Extract the [x, y] coordinate from the center of the cell holding the provided text.  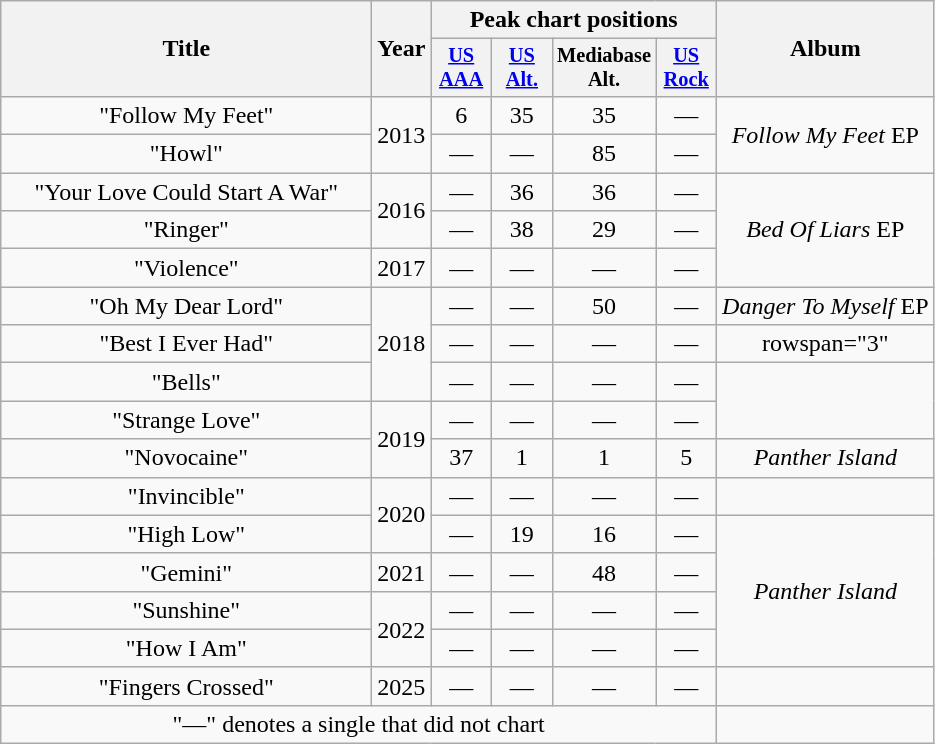
Danger To Myself EP [826, 306]
6 [462, 115]
"Novocaine" [186, 458]
"Violence" [186, 268]
37 [462, 458]
29 [604, 230]
rowspan="3" [826, 344]
2018 [402, 344]
USAlt. [522, 68]
19 [522, 534]
2020 [402, 515]
38 [522, 230]
2013 [402, 134]
2021 [402, 572]
USAAA [462, 68]
"Oh My Dear Lord" [186, 306]
5 [686, 458]
Album [826, 49]
"—" denotes a single that did not chart [359, 724]
50 [604, 306]
"Ringer" [186, 230]
2022 [402, 629]
Title [186, 49]
Peak chart positions [574, 20]
"Howl" [186, 154]
Follow My Feet EP [826, 134]
"Invincible" [186, 496]
Year [402, 49]
"Your Love Could Start A War" [186, 192]
"Best I Ever Had" [186, 344]
"Gemini" [186, 572]
"High Low" [186, 534]
"Fingers Crossed" [186, 686]
2019 [402, 439]
"Bells" [186, 382]
2017 [402, 268]
"Sunshine" [186, 610]
85 [604, 154]
2025 [402, 686]
USRock [686, 68]
"Strange Love" [186, 420]
Bed Of Liars EP [826, 230]
"Follow My Feet" [186, 115]
"How I Am" [186, 648]
Mediabase Alt. [604, 68]
2016 [402, 211]
16 [604, 534]
48 [604, 572]
